Detect which cell encompasses the target text, then output its (X, Y) center coordinate. 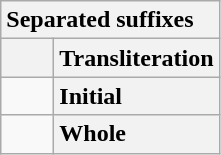
Whole (136, 134)
Separated suffixes (110, 20)
Initial (136, 96)
Transliteration (136, 58)
